From the cell containing the given text, extract its center point as [X, Y] coordinate. 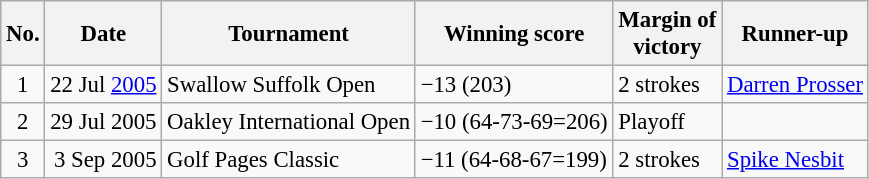
29 Jul 2005 [104, 122]
−10 (64-73-69=206) [514, 122]
Spike Nesbit [796, 160]
−11 (64-68-67=199) [514, 160]
3 [23, 160]
Oakley International Open [289, 122]
2 [23, 122]
3 Sep 2005 [104, 160]
Margin ofvictory [668, 34]
Winning score [514, 34]
−13 (203) [514, 85]
Runner-up [796, 34]
Darren Prosser [796, 85]
No. [23, 34]
Swallow Suffolk Open [289, 85]
22 Jul 2005 [104, 85]
Playoff [668, 122]
Golf Pages Classic [289, 160]
Date [104, 34]
1 [23, 85]
Tournament [289, 34]
